For the text-containing cell, return its midpoint in (X, Y) coordinate format. 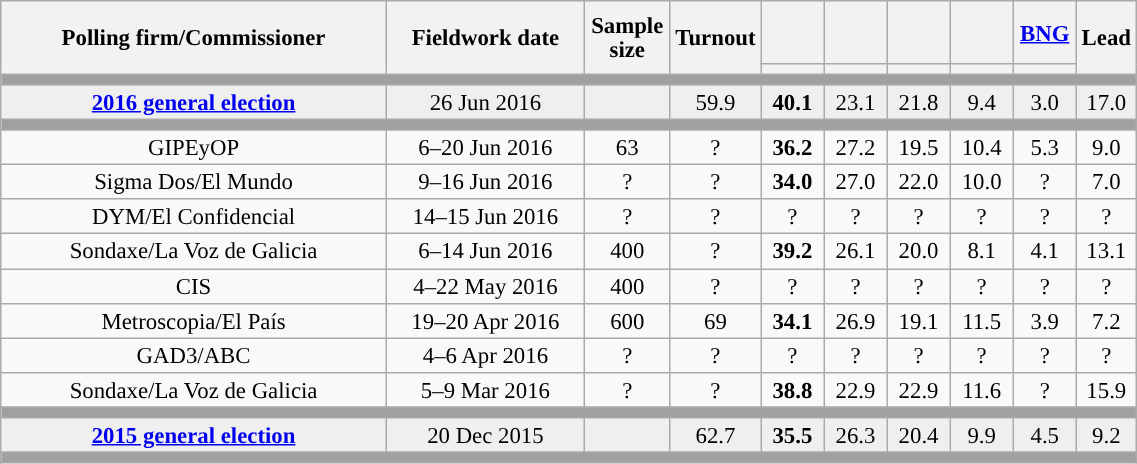
Sample size (627, 38)
4–6 Apr 2016 (485, 356)
26.3 (856, 436)
9–16 Jun 2016 (485, 182)
15.9 (1106, 390)
4–22 May 2016 (485, 286)
34.0 (792, 182)
5.3 (1044, 148)
4.5 (1044, 436)
40.1 (792, 102)
35.5 (792, 436)
26.9 (856, 320)
69 (716, 320)
GAD3/ABC (194, 356)
9.2 (1106, 436)
5–9 Mar 2016 (485, 390)
4.1 (1044, 252)
Turnout (716, 38)
20 Dec 2015 (485, 436)
10.0 (982, 182)
11.5 (982, 320)
CIS (194, 286)
62.7 (716, 436)
GIPEyOP (194, 148)
26.1 (856, 252)
11.6 (982, 390)
20.0 (918, 252)
26 Jun 2016 (485, 102)
38.8 (792, 390)
59.9 (716, 102)
3.0 (1044, 102)
13.1 (1106, 252)
600 (627, 320)
14–15 Jun 2016 (485, 218)
Lead (1106, 38)
9.9 (982, 436)
19.5 (918, 148)
63 (627, 148)
17.0 (1106, 102)
9.0 (1106, 148)
7.0 (1106, 182)
Metroscopia/El País (194, 320)
36.2 (792, 148)
8.1 (982, 252)
39.2 (792, 252)
34.1 (792, 320)
27.0 (856, 182)
6–14 Jun 2016 (485, 252)
Fieldwork date (485, 38)
9.4 (982, 102)
DYM/El Confidencial (194, 218)
23.1 (856, 102)
20.4 (918, 436)
19.1 (918, 320)
7.2 (1106, 320)
Polling firm/Commissioner (194, 38)
Sigma Dos/El Mundo (194, 182)
2016 general election (194, 102)
22.0 (918, 182)
10.4 (982, 148)
2015 general election (194, 436)
6–20 Jun 2016 (485, 148)
19–20 Apr 2016 (485, 320)
21.8 (918, 102)
27.2 (856, 148)
3.9 (1044, 320)
BNG (1044, 32)
